Find where the given text appears and provide that cell's center as (X, Y) coordinate. 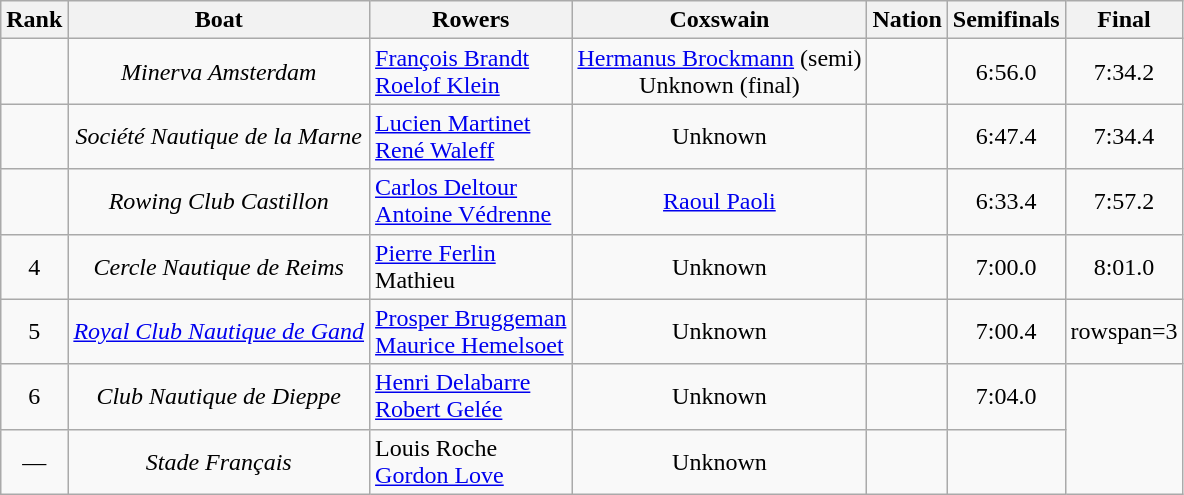
Nation (907, 20)
Carlos Deltour Antoine Védrenne (471, 202)
Final (1124, 20)
7:34.2 (1124, 72)
Royal Club Nautique de Gand (219, 332)
rowspan=3 (1124, 332)
Minerva Amsterdam (219, 72)
6:56.0 (1006, 72)
5 (34, 332)
François Brandt Roelof Klein (471, 72)
Semifinals (1006, 20)
Rowers (471, 20)
Lucien Martinet René Waleff (471, 136)
— (34, 462)
Société Nautique de la Marne (219, 136)
Boat (219, 20)
7:04.0 (1006, 396)
8:01.0 (1124, 266)
6:47.4 (1006, 136)
6:33.4 (1006, 202)
Coxswain (720, 20)
Rank (34, 20)
Prosper Bruggeman Maurice Hemelsoet (471, 332)
7:57.2 (1124, 202)
Stade Français (219, 462)
Club Nautique de Dieppe (219, 396)
Henri Delabarre Robert Gelée (471, 396)
4 (34, 266)
Rowing Club Castillon (219, 202)
7:00.0 (1006, 266)
6 (34, 396)
Cercle Nautique de Reims (219, 266)
Pierre Ferlin Mathieu (471, 266)
7:34.4 (1124, 136)
7:00.4 (1006, 332)
Louis Roche Gordon Love (471, 462)
Hermanus Brockmann (semi) Unknown (final) (720, 72)
Raoul Paoli (720, 202)
